Determine the [X, Y] coordinate at the center of the cell enclosing the given text.  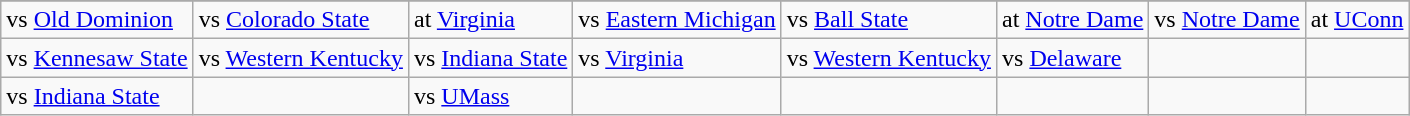
vs Eastern Michigan [677, 20]
vs Colorado State [300, 20]
vs Old Dominion [97, 20]
at Notre Dame [1072, 20]
vs Delaware [1072, 58]
at Virginia [490, 20]
vs Virginia [677, 58]
vs UMass [490, 96]
vs Ball State [888, 20]
vs Notre Dame [1227, 20]
at UConn [1357, 20]
vs Kennesaw State [97, 58]
